Find where the given text appears and provide that cell's center as [x, y] coordinate. 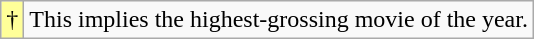
† [12, 20]
This implies the highest-grossing movie of the year. [279, 20]
